Capture the cell that displays the provided text and extract its (X, Y) central coordinate. 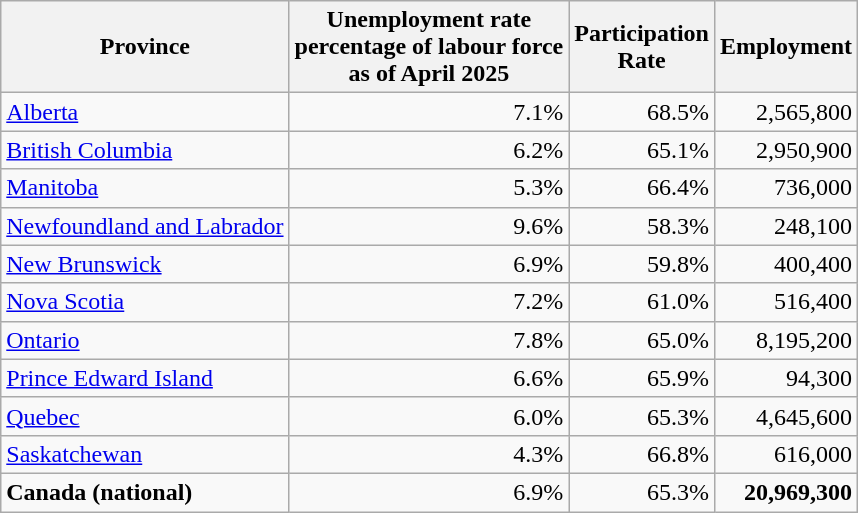
Alberta (145, 112)
6.0% (429, 416)
2,565,800 (786, 112)
59.8% (642, 264)
20,969,300 (786, 492)
Canada (national) (145, 492)
Nova Scotia (145, 302)
Manitoba (145, 188)
66.4% (642, 188)
Saskatchewan (145, 454)
7.2% (429, 302)
66.8% (642, 454)
6.2% (429, 150)
Prince Edward Island (145, 378)
Unemployment ratepercentage of labour forceas of April 2025 (429, 47)
9.6% (429, 226)
8,195,200 (786, 340)
736,000 (786, 188)
65.0% (642, 340)
94,300 (786, 378)
248,100 (786, 226)
Ontario (145, 340)
65.1% (642, 150)
7.1% (429, 112)
65.9% (642, 378)
6.6% (429, 378)
2,950,900 (786, 150)
7.8% (429, 340)
New Brunswick (145, 264)
Quebec (145, 416)
Newfoundland and Labrador (145, 226)
4.3% (429, 454)
5.3% (429, 188)
400,400 (786, 264)
516,400 (786, 302)
58.3% (642, 226)
68.5% (642, 112)
4,645,600 (786, 416)
British Columbia (145, 150)
Employment (786, 47)
616,000 (786, 454)
ParticipationRate (642, 47)
61.0% (642, 302)
Province (145, 47)
